Pinpoint the cell where the given text exists, returning its (x, y) midpoint coordinate. 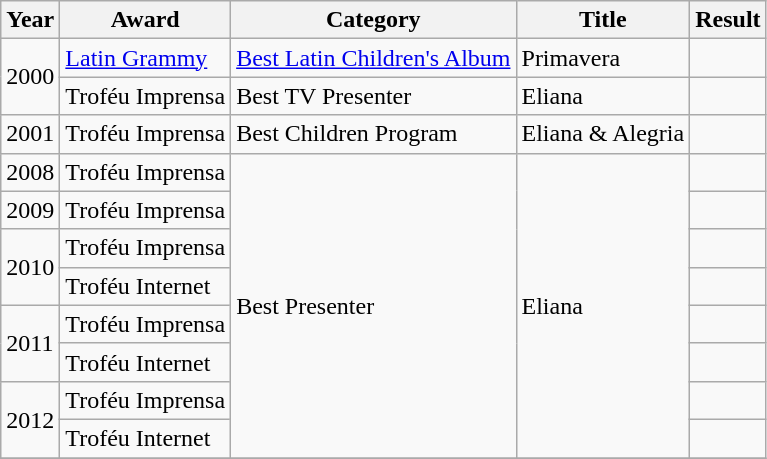
2012 (30, 419)
Primavera (603, 58)
Category (374, 20)
Eliana & Alegria (603, 134)
Best Latin Children's Album (374, 58)
2009 (30, 210)
2011 (30, 343)
Title (603, 20)
Award (146, 20)
Best TV Presenter (374, 96)
Best Presenter (374, 305)
Latin Grammy (146, 58)
Best Children Program (374, 134)
2000 (30, 77)
2010 (30, 267)
Year (30, 20)
Result (728, 20)
2001 (30, 134)
2008 (30, 172)
